Extract the [x, y] coordinate from the center of the cell holding the provided text.  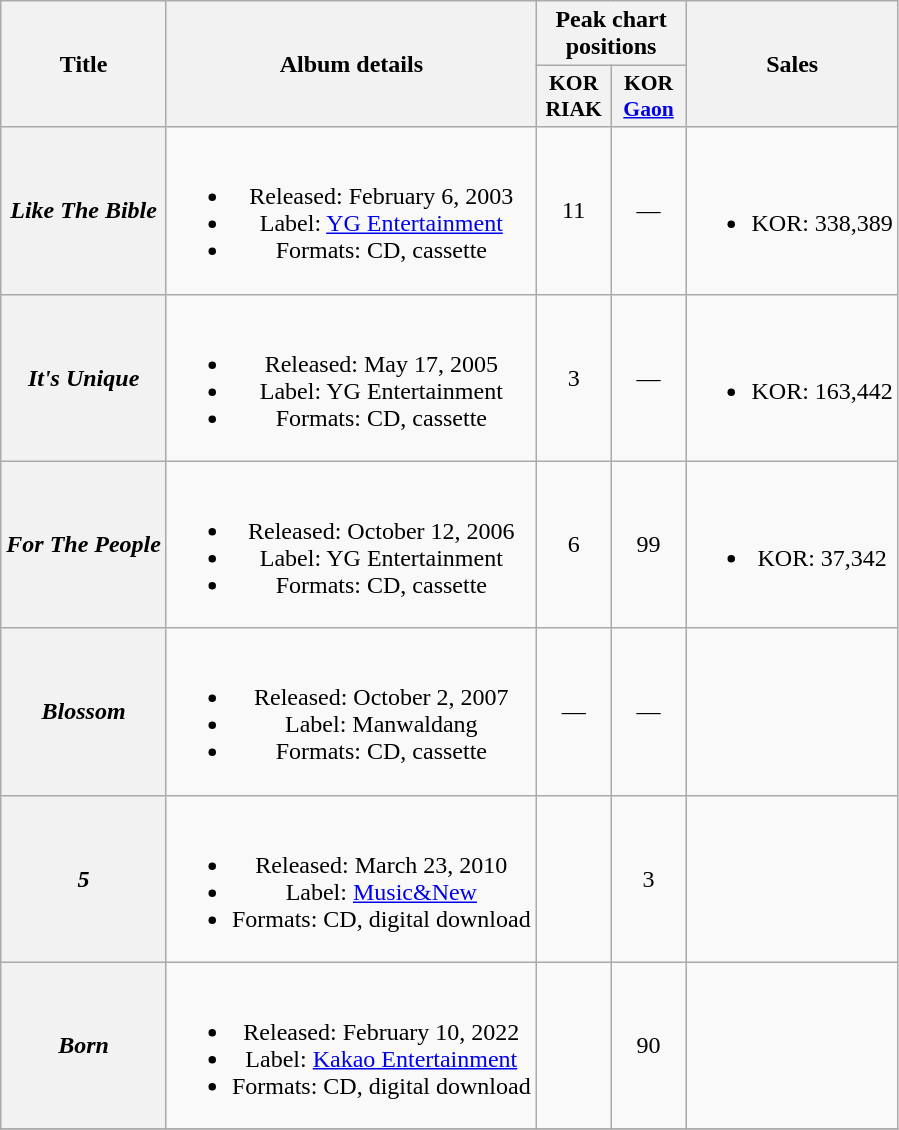
Released: February 10, 2022Label: Kakao EntertainmentFormats: CD, digital download [351, 1046]
Title [84, 64]
For The People [84, 544]
Released: March 23, 2010Label: Music&NewFormats: CD, digital download [351, 878]
Like The Bible [84, 210]
Blossom [84, 712]
99 [648, 544]
KOR: 163,442 [792, 378]
6 [574, 544]
Released: May 17, 2005Label: YG EntertainmentFormats: CD, cassette [351, 378]
Sales [792, 64]
It's Unique [84, 378]
5 [84, 878]
KORRIAK [574, 96]
Released: October 2, 2007Label: ManwaldangFormats: CD, cassette [351, 712]
KOR: 338,389 [792, 210]
Peak chart positions [611, 34]
KOR: 37,342 [792, 544]
KORGaon [648, 96]
11 [574, 210]
90 [648, 1046]
Born [84, 1046]
Released: February 6, 2003Label: YG EntertainmentFormats: CD, cassette [351, 210]
Released: October 12, 2006Label: YG EntertainmentFormats: CD, cassette [351, 544]
Album details [351, 64]
